Detect which cell encompasses the target text, then output its (x, y) center coordinate. 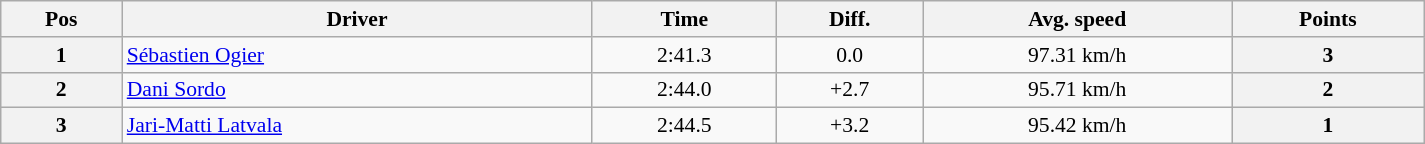
Time (684, 19)
97.31 km/h (1078, 55)
0.0 (850, 55)
Driver (358, 19)
Avg. speed (1078, 19)
95.71 km/h (1078, 90)
Sébastien Ogier (358, 55)
2:44.5 (684, 126)
2:44.0 (684, 90)
+3.2 (850, 126)
Dani Sordo (358, 90)
95.42 km/h (1078, 126)
Pos (62, 19)
Diff. (850, 19)
+2.7 (850, 90)
Points (1328, 19)
2:41.3 (684, 55)
Jari-Matti Latvala (358, 126)
